Identify which cell holds the provided text, then report its (x, y) central coordinate. 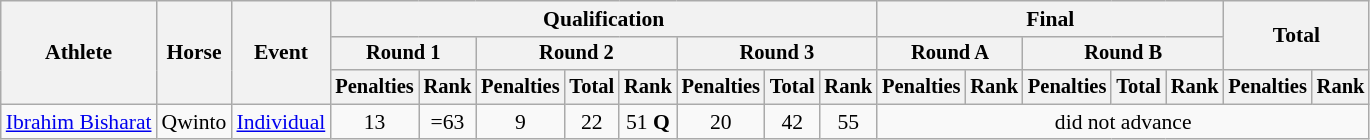
Qualification (604, 19)
13 (374, 122)
did not advance (1123, 122)
42 (792, 122)
Individual (280, 122)
Ibrahim Bisharat (79, 122)
20 (721, 122)
Final (1050, 19)
Event (280, 52)
Horse (194, 52)
Qwinto (194, 122)
Round 1 (403, 54)
Round B (1123, 54)
Round 3 (777, 54)
Round 2 (576, 54)
Athlete (79, 52)
=63 (448, 122)
51 Q (648, 122)
9 (520, 122)
22 (592, 122)
Round A (950, 54)
55 (848, 122)
